Find where the given text appears and provide that cell's center as (x, y) coordinate. 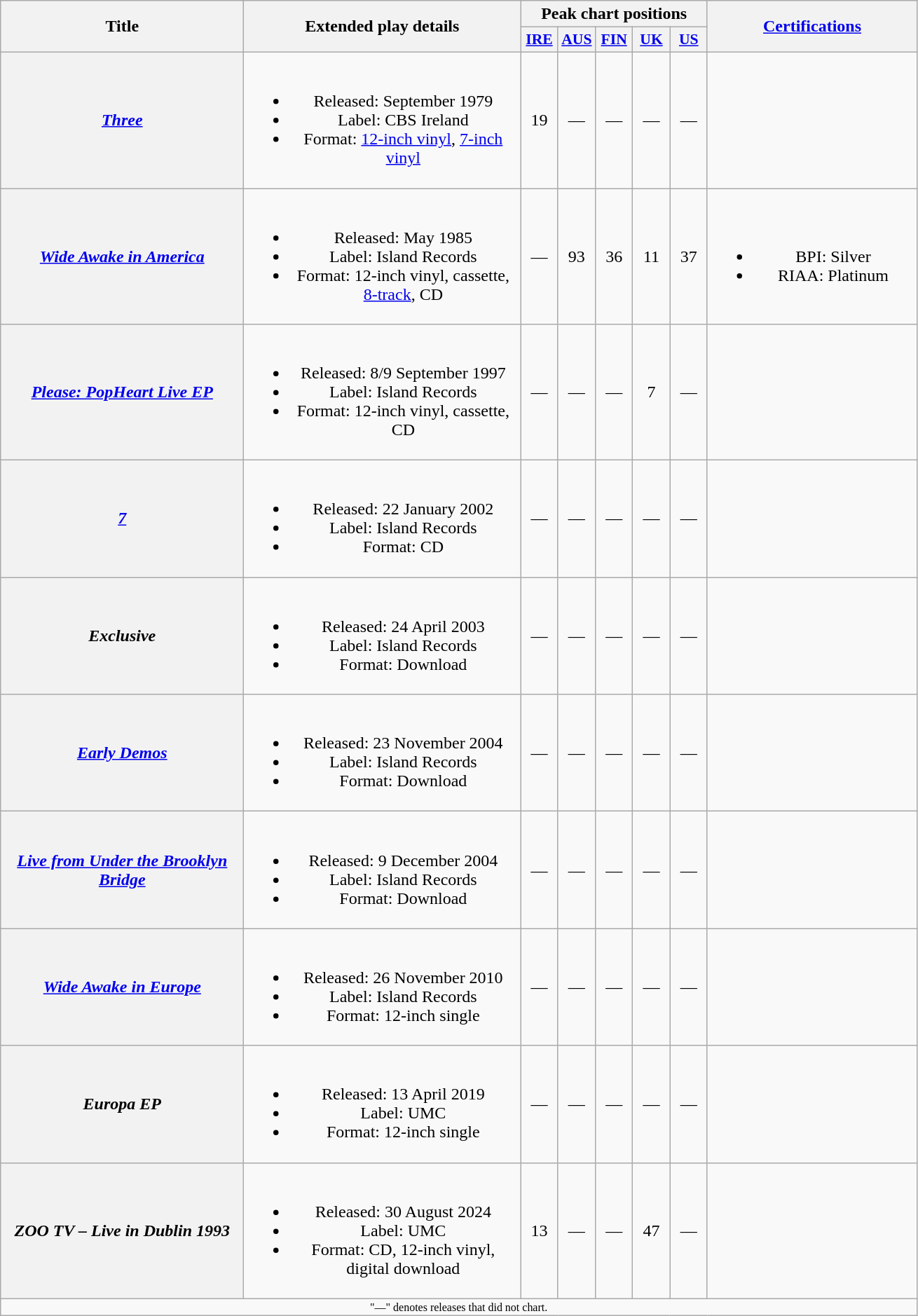
93 (576, 256)
BPI: SilverRIAA: Platinum (811, 256)
Peak chart positions (614, 14)
Extended play details (383, 27)
Title (122, 27)
13 (540, 1231)
11 (652, 256)
Released: September 1979Label: CBS IrelandFormat: 12-inch vinyl, 7-inch vinyl (383, 120)
AUS (576, 40)
Released: 9 December 2004Label: Island RecordsFormat: Download (383, 870)
Released: 22 January 2002Label: Island RecordsFormat: CD (383, 519)
Wide Awake in Europe (122, 987)
Please: PopHeart Live EP (122, 392)
Europa EP (122, 1104)
UK (652, 40)
Released: 26 November 2010Label: Island RecordsFormat: 12-inch single (383, 987)
Released: 13 April 2019Label: UMCFormat: 12-inch single (383, 1104)
Released: 24 April 2003Label: Island RecordsFormat: Download (383, 636)
19 (540, 120)
Three (122, 120)
Exclusive (122, 636)
37 (688, 256)
US (688, 40)
ZOO TV – Live in Dublin 1993 (122, 1231)
Live from Under the Brooklyn Bridge (122, 870)
Released: 8/9 September 1997Label: Island RecordsFormat: 12-inch vinyl, cassette, CD (383, 392)
Released: May 1985Label: Island RecordsFormat: 12-inch vinyl, cassette, 8-track, CD (383, 256)
47 (652, 1231)
Released: 30 August 2024Label: UMCFormat: CD, 12-inch vinyl, digital download (383, 1231)
Released: 23 November 2004Label: Island RecordsFormat: Download (383, 753)
Wide Awake in America (122, 256)
Certifications (811, 27)
Early Demos (122, 753)
IRE (540, 40)
36 (614, 256)
FIN (614, 40)
"—" denotes releases that did not chart. (459, 1307)
